Scan for the cell matching the given text and deliver its (X, Y) coordinate at center. 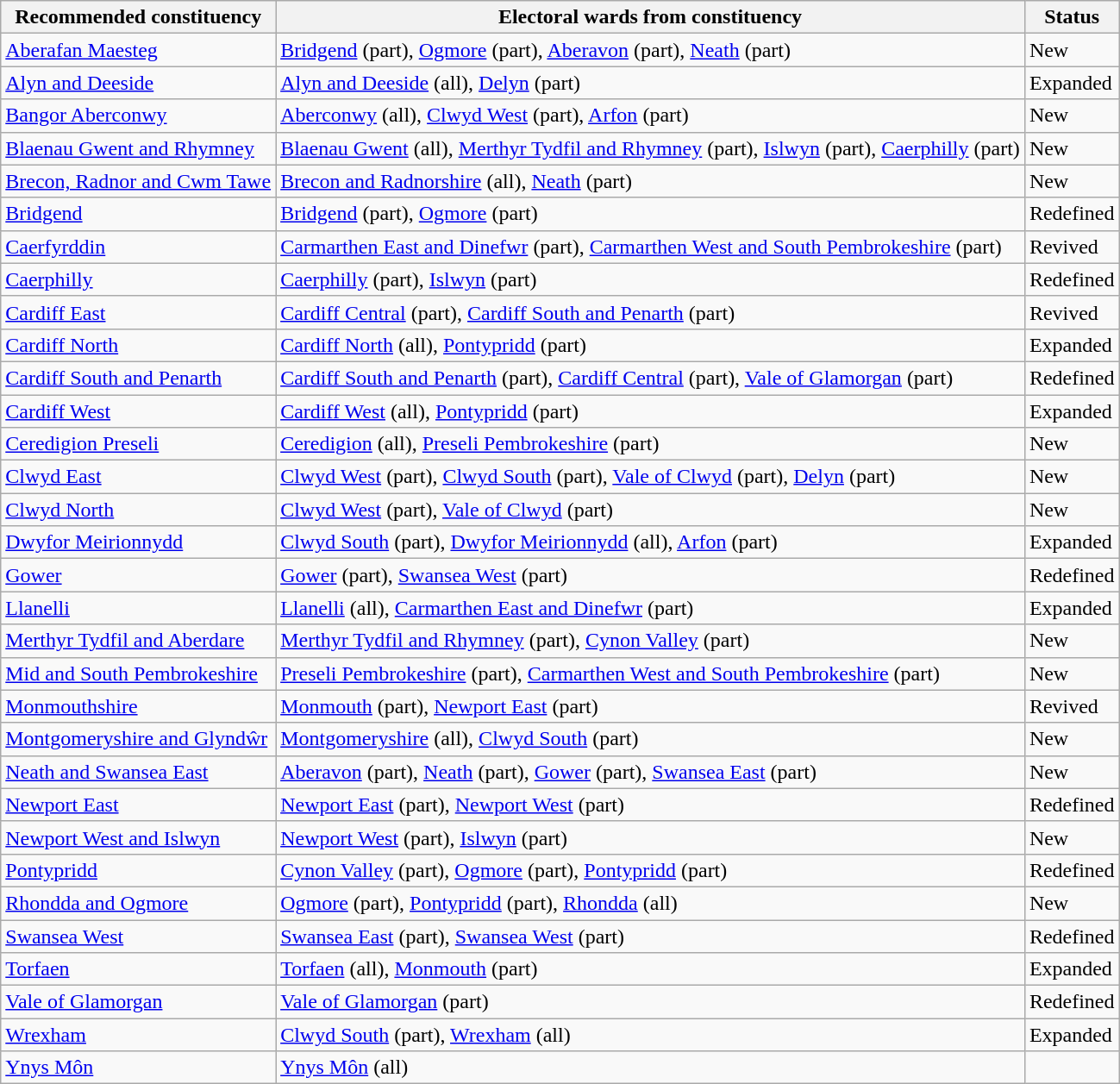
Cardiff West (138, 411)
Cardiff North (all), Pontypridd (part) (650, 345)
Status (1072, 17)
Clwyd West (part), Clwyd South (part), Vale of Clwyd (part), Delyn (part) (650, 477)
Clwyd East (138, 477)
Cardiff Central (part), Cardiff South and Penarth (part) (650, 312)
Aberavon (part), Neath (part), Gower (part), Swansea East (part) (650, 772)
Montgomeryshire and Glyndŵr (138, 739)
Llanelli (138, 608)
Brecon, Radnor and Cwm Tawe (138, 181)
Torfaen (all), Monmouth (part) (650, 969)
Wrexham (138, 1035)
Aberconwy (all), Clwyd West (part), Arfon (part) (650, 116)
Ceredigion Preseli (138, 444)
Cardiff South and Penarth (138, 378)
Electoral wards from constituency (650, 17)
Dwyfor Meirionnydd (138, 542)
Clwyd West (part), Vale of Clwyd (part) (650, 510)
Carmarthen East and Dinefwr (part), Carmarthen West and South Pembrokeshire (part) (650, 247)
Swansea West (138, 936)
Monmouthshire (138, 706)
Preseli Pembrokeshire (part), Carmarthen West and South Pembrokeshire (part) (650, 674)
Rhondda and Ogmore (138, 903)
Brecon and Radnorshire (all), Neath (part) (650, 181)
Swansea East (part), Swansea West (part) (650, 936)
Gower (138, 575)
Clwyd South (part), Wrexham (all) (650, 1035)
Newport West and Islwyn (138, 837)
Ynys Môn (all) (650, 1068)
Gower (part), Swansea West (part) (650, 575)
Montgomeryshire (all), Clwyd South (part) (650, 739)
Blaenau Gwent and Rhymney (138, 148)
Mid and South Pembrokeshire (138, 674)
Clwyd South (part), Dwyfor Meirionnydd (all), Arfon (part) (650, 542)
Cardiff North (138, 345)
Recommended constituency (138, 17)
Cardiff West (all), Pontypridd (part) (650, 411)
Newport East (138, 805)
Blaenau Gwent (all), Merthyr Tydfil and Rhymney (part), Islwyn (part), Caerphilly (part) (650, 148)
Vale of Glamorgan (138, 1002)
Vale of Glamorgan (part) (650, 1002)
Cynon Valley (part), Ogmore (part), Pontypridd (part) (650, 870)
Monmouth (part), Newport East (part) (650, 706)
Caerphilly (part), Islwyn (part) (650, 279)
Pontypridd (138, 870)
Bangor Aberconwy (138, 116)
Ceredigion (all), Preseli Pembrokeshire (part) (650, 444)
Neath and Swansea East (138, 772)
Alyn and Deeside (138, 83)
Torfaen (138, 969)
Merthyr Tydfil and Rhymney (part), Cynon Valley (part) (650, 641)
Bridgend (part), Ogmore (part) (650, 214)
Newport West (part), Islwyn (part) (650, 837)
Merthyr Tydfil and Aberdare (138, 641)
Newport East (part), Newport West (part) (650, 805)
Clwyd North (138, 510)
Ynys Môn (138, 1068)
Aberafan Maesteg (138, 50)
Ogmore (part), Pontypridd (part), Rhondda (all) (650, 903)
Cardiff East (138, 312)
Bridgend (part), Ogmore (part), Aberavon (part), Neath (part) (650, 50)
Alyn and Deeside (all), Delyn (part) (650, 83)
Bridgend (138, 214)
Llanelli (all), Carmarthen East and Dinefwr (part) (650, 608)
Cardiff South and Penarth (part), Cardiff Central (part), Vale of Glamorgan (part) (650, 378)
Caerfyrddin (138, 247)
Caerphilly (138, 279)
